Output the [X, Y] coordinate of the center of the cell containing the given text.  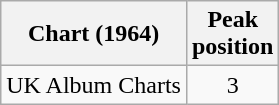
Peakposition [232, 34]
UK Album Charts [94, 85]
Chart (1964) [94, 34]
3 [232, 85]
